Return the [X, Y] coordinate for the center point of the cell that contains the specified text.  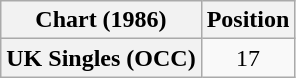
UK Singles (OCC) [101, 58]
17 [248, 58]
Position [248, 20]
Chart (1986) [101, 20]
